Identify which cell holds the provided text, then report its [x, y] central coordinate. 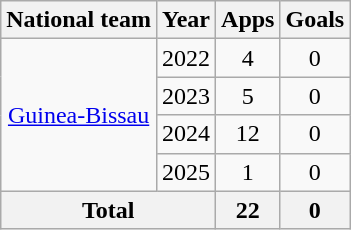
2023 [186, 96]
Goals [315, 20]
1 [248, 172]
Apps [248, 20]
4 [248, 58]
Year [186, 20]
2024 [186, 134]
2022 [186, 58]
12 [248, 134]
Total [108, 210]
5 [248, 96]
National team [79, 20]
22 [248, 210]
Guinea-Bissau [79, 115]
2025 [186, 172]
